Return the (X, Y) coordinate for the center point of the cell that contains the specified text.  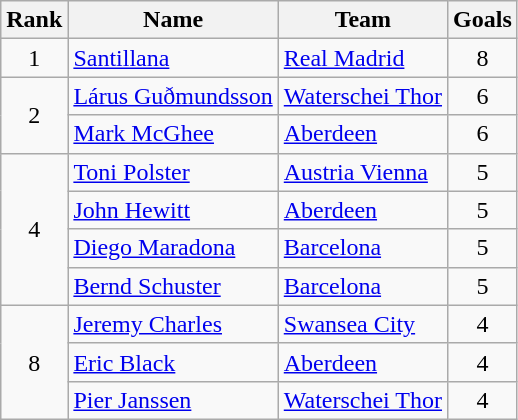
Bernd Schuster (173, 286)
Swansea City (362, 324)
Austria Vienna (362, 172)
1 (34, 58)
Santillana (173, 58)
Jeremy Charles (173, 324)
Eric Black (173, 362)
Team (362, 20)
Goals (483, 20)
Toni Polster (173, 172)
Lárus Guðmundsson (173, 96)
Real Madrid (362, 58)
Mark McGhee (173, 134)
Name (173, 20)
Pier Janssen (173, 400)
Diego Maradona (173, 248)
2 (34, 115)
Rank (34, 20)
John Hewitt (173, 210)
